Provide the [X, Y] coordinate of the cell's center where the given text is located.  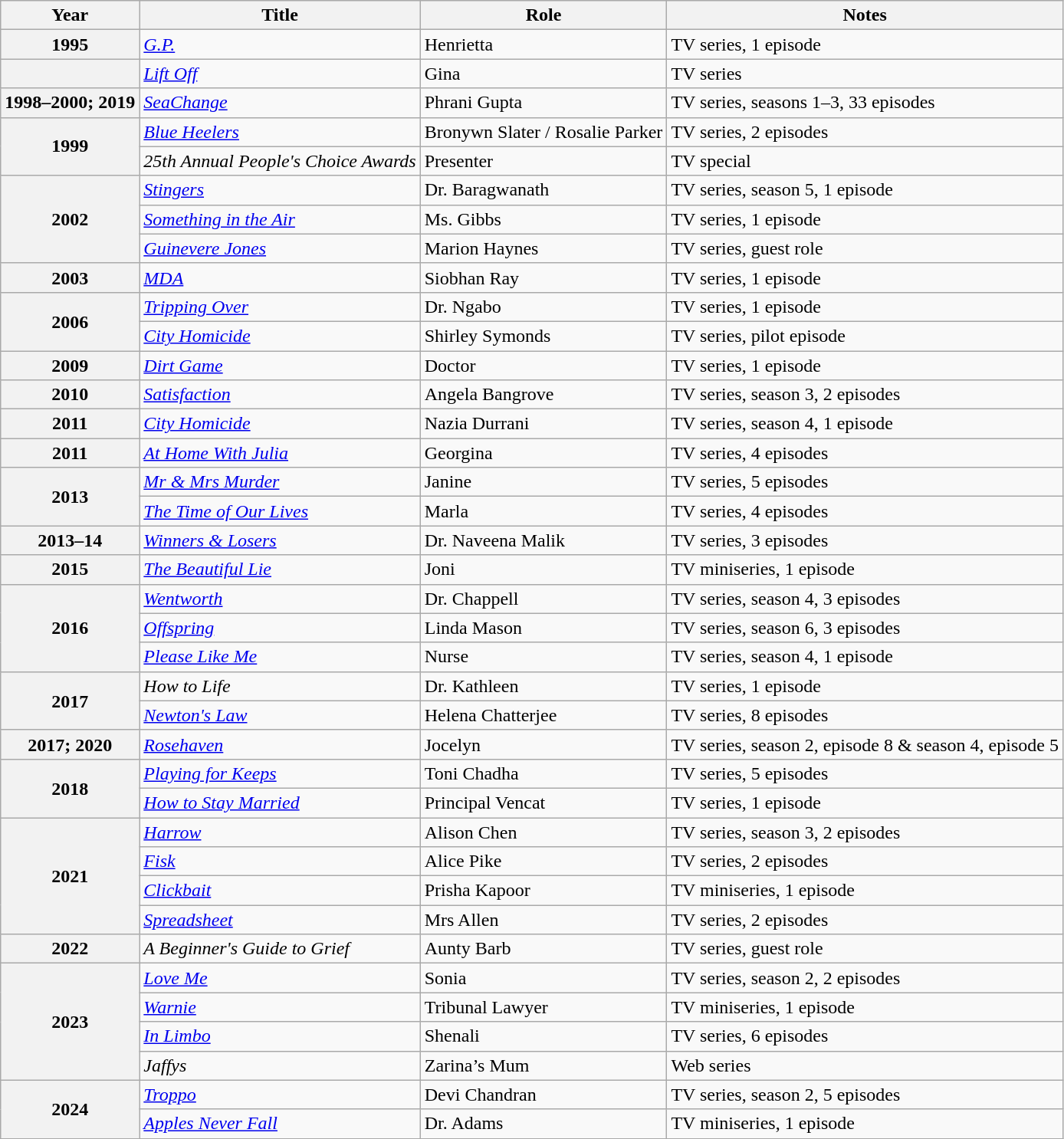
Marion Haynes [543, 248]
2009 [71, 366]
Nazia Durrani [543, 424]
Guinevere Jones [280, 248]
2017; 2020 [71, 744]
Newton's Law [280, 715]
MDA [280, 277]
Zarina’s Mum [543, 1065]
Wentworth [280, 599]
Dr. Adams [543, 1124]
Prisha Kapoor [543, 891]
Janine [543, 482]
Spreadsheet [280, 920]
TV series, 8 episodes [865, 715]
Joni [543, 569]
Devi Chandran [543, 1095]
Siobhan Ray [543, 277]
Dr. Ngabo [543, 307]
1999 [71, 146]
Clickbait [280, 891]
2006 [71, 321]
2010 [71, 395]
1998–2000; 2019 [71, 103]
2021 [71, 875]
Dr. Baragwanath [543, 190]
Mrs Allen [543, 920]
Dr. Naveena Malik [543, 540]
Nurse [543, 657]
2015 [71, 569]
Sonia [543, 978]
Offspring [280, 628]
2013 [71, 497]
The Beautiful Lie [280, 569]
Georgina [543, 453]
TV series, season 5, 1 episode [865, 190]
Linda Mason [543, 628]
Apples Never Fall [280, 1124]
Shirley Symonds [543, 336]
Love Me [280, 978]
Phrani Gupta [543, 103]
Troppo [280, 1095]
Please Like Me [280, 657]
Shenali [543, 1036]
Alison Chen [543, 832]
Role [543, 15]
TV series, pilot episode [865, 336]
Satisfaction [280, 395]
Tripping Over [280, 307]
How to Life [280, 686]
TV series, season 2, 2 episodes [865, 978]
Lift Off [280, 74]
Warnie [280, 1007]
Rosehaven [280, 744]
2018 [71, 788]
At Home With Julia [280, 453]
Playing for Keeps [280, 773]
TV series [865, 74]
Jaffys [280, 1065]
Aunty Barb [543, 949]
25th Annual People's Choice Awards [280, 161]
2024 [71, 1109]
Alice Pike [543, 862]
In Limbo [280, 1036]
TV special [865, 161]
2002 [71, 219]
2003 [71, 277]
Tribunal Lawyer [543, 1007]
1995 [71, 44]
Title [280, 15]
Something in the Air [280, 219]
TV series, 6 episodes [865, 1036]
Blue Heelers [280, 132]
Year [71, 15]
A Beginner's Guide to Grief [280, 949]
Bronywn Slater / Rosalie Parker [543, 132]
Gina [543, 74]
2022 [71, 949]
Stingers [280, 190]
2016 [71, 628]
SeaChange [280, 103]
Dr. Chappell [543, 599]
TV series, season 2, episode 8 & season 4, episode 5 [865, 744]
Jocelyn [543, 744]
Principal Vencat [543, 803]
TV series, season 6, 3 episodes [865, 628]
The Time of Our Lives [280, 511]
Dr. Kathleen [543, 686]
TV series, season 4, 3 episodes [865, 599]
2017 [71, 701]
Marla [543, 511]
Dirt Game [280, 366]
G.P. [280, 44]
TV series, season 2, 5 episodes [865, 1095]
Ms. Gibbs [543, 219]
Winners & Losers [280, 540]
Presenter [543, 161]
Helena Chatterjee [543, 715]
TV series, seasons 1–3, 33 episodes [865, 103]
Toni Chadha [543, 773]
Mr & Mrs Murder [280, 482]
How to Stay Married [280, 803]
Angela Bangrove [543, 395]
Henrietta [543, 44]
2023 [71, 1022]
Web series [865, 1065]
2013–14 [71, 540]
Notes [865, 15]
Harrow [280, 832]
Doctor [543, 366]
Fisk [280, 862]
TV series, 3 episodes [865, 540]
